Return the [x, y] coordinate for the center point of the cell that contains the specified text.  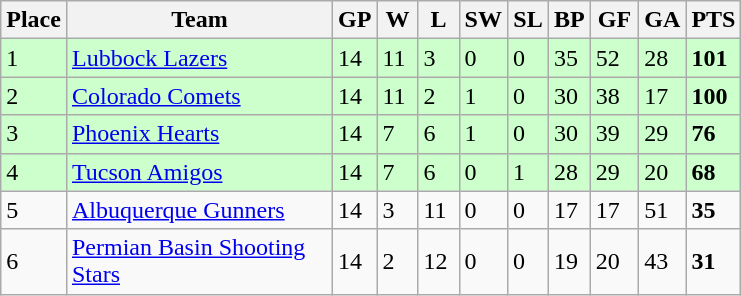
51 [662, 210]
52 [614, 58]
GP [355, 20]
Place [34, 20]
12 [438, 262]
Phoenix Hearts [199, 134]
SL [528, 20]
Albuquerque Gunners [199, 210]
GF [614, 20]
100 [714, 96]
L [438, 20]
5 [34, 210]
39 [614, 134]
38 [614, 96]
68 [714, 172]
76 [714, 134]
Tucson Amigos [199, 172]
Team [199, 20]
PTS [714, 20]
Lubbock Lazers [199, 58]
101 [714, 58]
SW [483, 20]
W [398, 20]
19 [570, 262]
BP [570, 20]
31 [714, 262]
Colorado Comets [199, 96]
GA [662, 20]
Permian Basin Shooting Stars [199, 262]
43 [662, 262]
4 [34, 172]
